Determine the [x, y] coordinate at the center of the cell enclosing the given text.  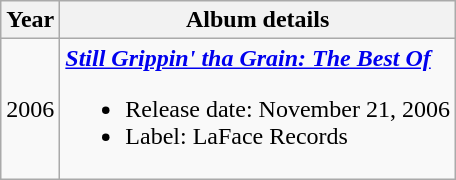
Still Grippin' tha Grain: The Best OfRelease date: November 21, 2006Label: LaFace Records [258, 109]
2006 [30, 109]
Album details [258, 20]
Year [30, 20]
